Detect which cell encompasses the target text, then output its [x, y] center coordinate. 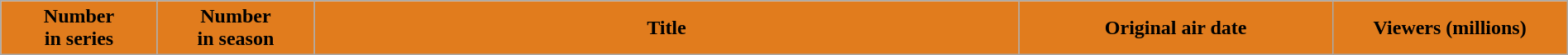
Viewers (millions) [1450, 28]
Original air date [1176, 28]
Numberin season [235, 28]
Title [667, 28]
Numberin series [79, 28]
